Return the [x, y] coordinate for the center point of the cell that contains the specified text.  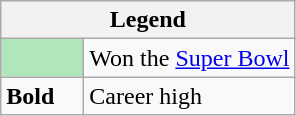
Won the Super Bowl [190, 58]
Career high [190, 96]
Legend [148, 20]
Bold [42, 96]
